Pinpoint the cell where the given text exists, returning its (x, y) midpoint coordinate. 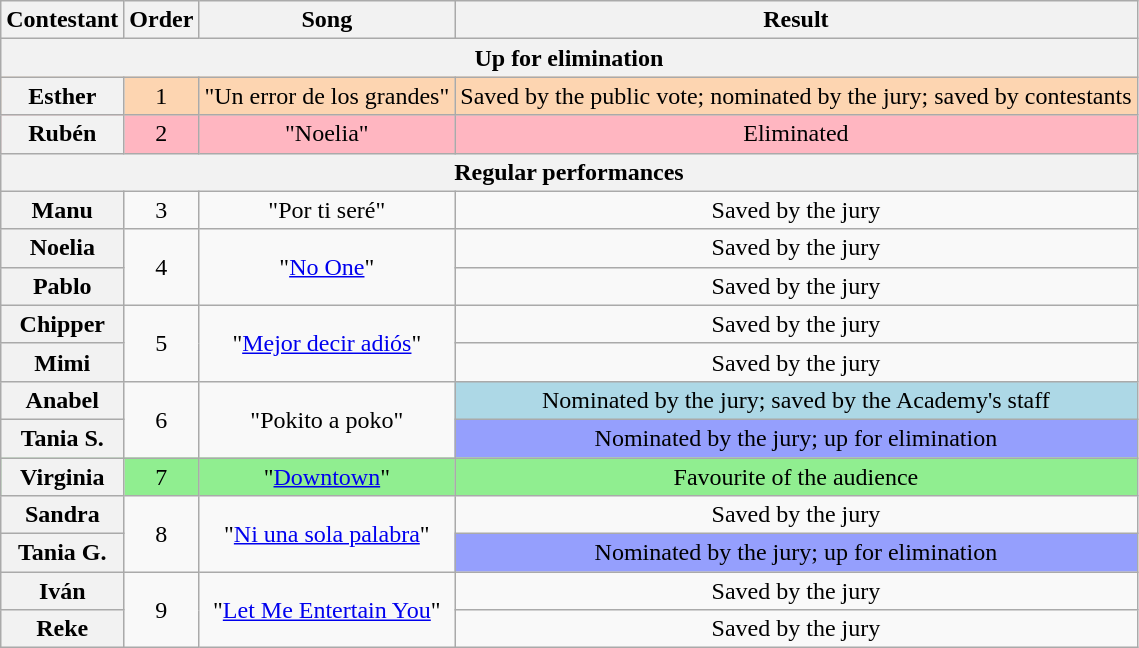
1 (162, 96)
7 (162, 477)
4 (162, 267)
Rubén (62, 134)
Noelia (62, 248)
"Noelia" (327, 134)
"Un error de los grandes" (327, 96)
Song (327, 20)
3 (162, 210)
Chipper (62, 324)
Anabel (62, 400)
Manu (62, 210)
Favourite of the audience (796, 477)
Eliminated (796, 134)
Contestant (62, 20)
Mimi (62, 362)
Sandra (62, 515)
"Pokito a poko" (327, 419)
Order (162, 20)
"Let Me Entertain You" (327, 610)
Result (796, 20)
Saved by the public vote; nominated by the jury; saved by contestants (796, 96)
Up for elimination (569, 58)
2 (162, 134)
Virginia (62, 477)
Pablo (62, 286)
Reke (62, 629)
Tania G. (62, 553)
8 (162, 534)
6 (162, 419)
Tania S. (62, 438)
5 (162, 343)
"Por ti seré" (327, 210)
"Ni una sola palabra" (327, 534)
"Downtown" (327, 477)
Regular performances (569, 172)
Nominated by the jury; saved by the Academy's staff (796, 400)
Esther (62, 96)
9 (162, 610)
Iván (62, 591)
"Mejor decir adiós" (327, 343)
"No One" (327, 267)
